Scan for the cell matching the given text and deliver its [X, Y] coordinate at center. 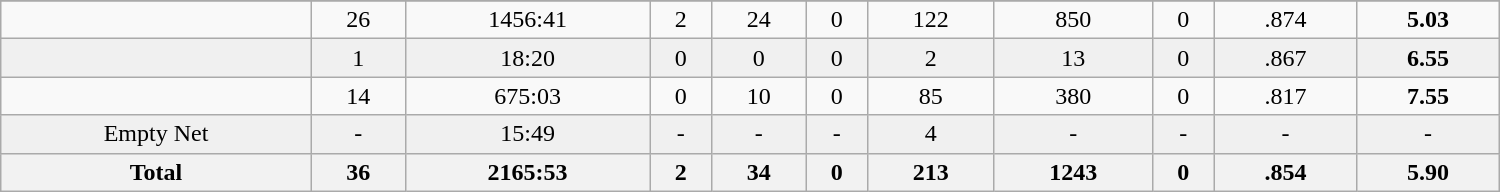
1 [358, 58]
850 [1074, 20]
2165:53 [527, 172]
Total [156, 172]
4 [931, 134]
.854 [1285, 172]
5.90 [1428, 172]
26 [358, 20]
.874 [1285, 20]
24 [759, 20]
6.55 [1428, 58]
18:20 [527, 58]
15:49 [527, 134]
1243 [1074, 172]
14 [358, 96]
5.03 [1428, 20]
85 [931, 96]
.817 [1285, 96]
213 [931, 172]
675:03 [527, 96]
Empty Net [156, 134]
36 [358, 172]
34 [759, 172]
10 [759, 96]
7.55 [1428, 96]
1456:41 [527, 20]
.867 [1285, 58]
122 [931, 20]
380 [1074, 96]
13 [1074, 58]
